Locate the cell with the specified text and output its (X, Y) center coordinate. 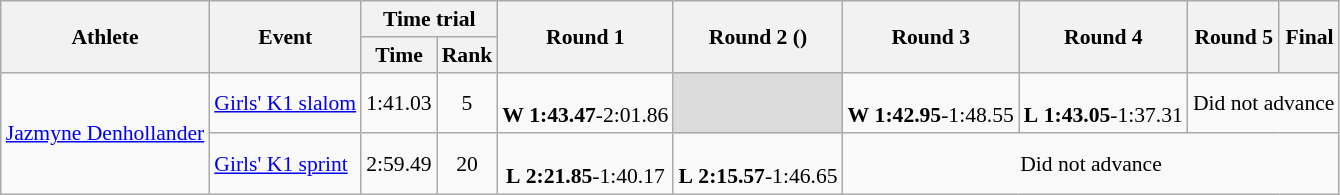
L 2:21.85-1:40.17 (585, 164)
Rank (468, 55)
Round 5 (1234, 36)
Event (285, 36)
Time (398, 55)
W 1:42.95-1:48.55 (931, 102)
L 1:43.05-1:37.31 (1104, 102)
Girls' K1 slalom (285, 102)
Time trial (429, 19)
Athlete (106, 36)
Round 2 () (758, 36)
2:59.49 (398, 164)
Round 1 (585, 36)
1:41.03 (398, 102)
W 1:43.47-2:01.86 (585, 102)
Girls' K1 sprint (285, 164)
20 (468, 164)
Round 3 (931, 36)
5 (468, 102)
Jazmyne Denhollander (106, 133)
L 2:15.57-1:46.65 (758, 164)
Final (1309, 36)
Round 4 (1104, 36)
